Return the [X, Y] coordinate for the center point of the cell that contains the specified text.  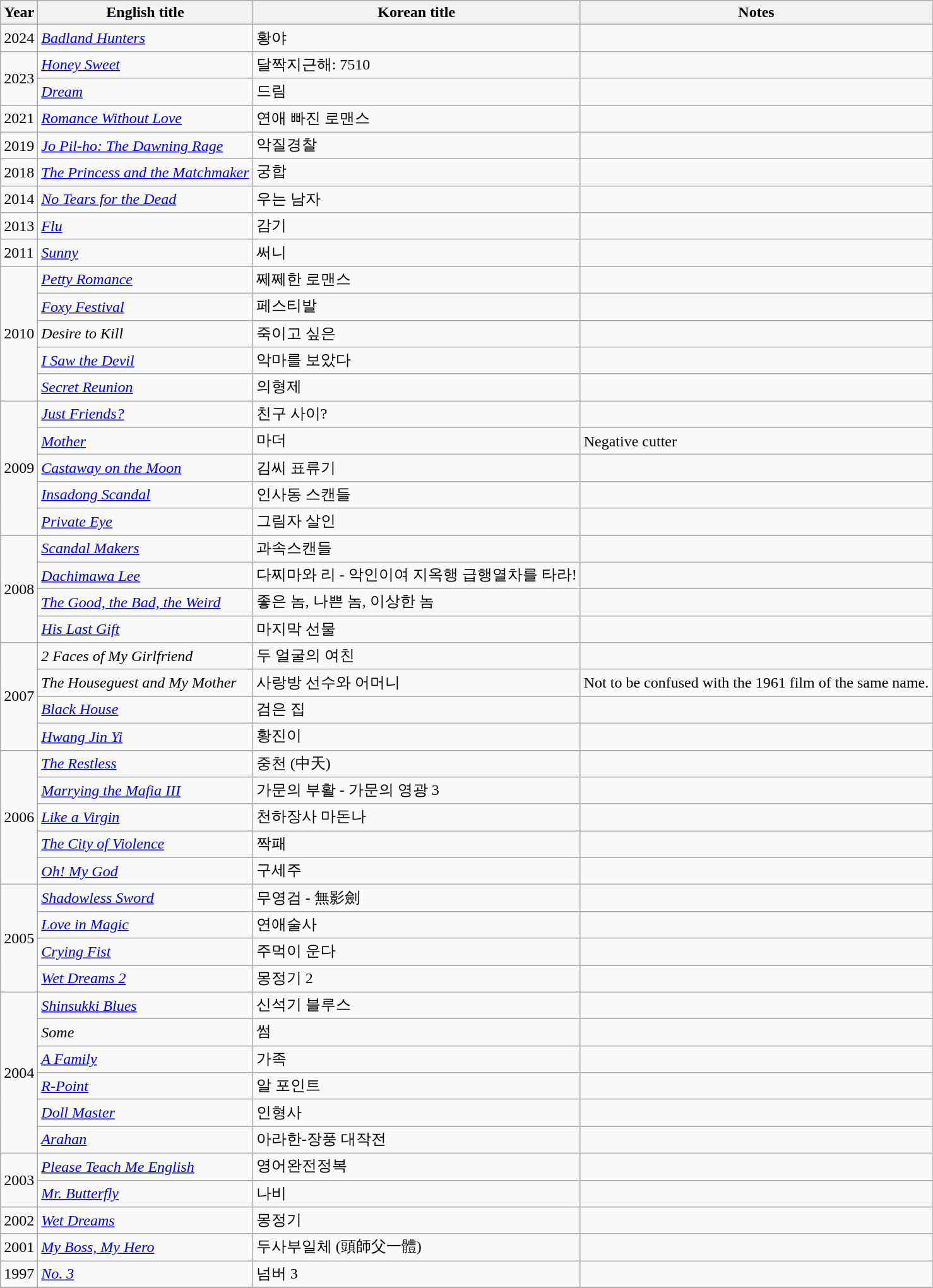
알 포인트 [417, 1086]
Crying Fist [145, 952]
Jo Pil-ho: The Dawning Rage [145, 145]
2007 [19, 696]
R-Point [145, 1086]
몽정기 [417, 1221]
2005 [19, 938]
2024 [19, 38]
Notes [756, 13]
Foxy Festival [145, 307]
The Good, the Bad, the Weird [145, 602]
드림 [417, 92]
친구 사이? [417, 414]
Year [19, 13]
의형제 [417, 388]
The Princess and the Matchmaker [145, 173]
썸 [417, 1033]
Love in Magic [145, 924]
Mr. Butterfly [145, 1193]
달짝지근해: 7510 [417, 64]
페스티발 [417, 307]
써니 [417, 253]
다찌마와 리 - 악인이여 지옥행 급행열차를 타라! [417, 576]
Shadowless Sword [145, 898]
Arahan [145, 1140]
Some [145, 1033]
마더 [417, 441]
황진이 [417, 736]
인사동 스캔들 [417, 495]
영어완전정복 [417, 1167]
2014 [19, 200]
2002 [19, 1221]
Desire to Kill [145, 333]
The Houseguest and My Mother [145, 683]
A Family [145, 1059]
The City of Violence [145, 845]
2019 [19, 145]
나비 [417, 1193]
짝패 [417, 845]
No Tears for the Dead [145, 200]
Korean title [417, 13]
Badland Hunters [145, 38]
Romance Without Love [145, 119]
Petty Romance [145, 280]
My Boss, My Hero [145, 1248]
2009 [19, 468]
황야 [417, 38]
Doll Master [145, 1112]
악마를 보았다 [417, 361]
His Last Gift [145, 629]
인형사 [417, 1112]
Sunny [145, 253]
2 Faces of My Girlfriend [145, 657]
Dachimawa Lee [145, 576]
2006 [19, 817]
2011 [19, 253]
2008 [19, 589]
Negative cutter [756, 441]
무영검 - 無影劍 [417, 898]
우는 남자 [417, 200]
Just Friends? [145, 414]
2001 [19, 1248]
사랑방 선수와 어머니 [417, 683]
English title [145, 13]
1997 [19, 1274]
주먹이 운다 [417, 952]
쩨쩨한 로맨스 [417, 280]
가족 [417, 1059]
Marrying the Mafia III [145, 790]
두 얼굴의 여친 [417, 657]
가문의 부활 - 가문의 영광 3 [417, 790]
Not to be confused with the 1961 film of the same name. [756, 683]
Mother [145, 441]
Oh! My God [145, 871]
Please Teach Me English [145, 1167]
Scandal Makers [145, 549]
좋은 놈, 나쁜 놈, 이상한 놈 [417, 602]
2018 [19, 173]
2003 [19, 1179]
구세주 [417, 871]
연애 빠진 로맨스 [417, 119]
Honey Sweet [145, 64]
넘버 3 [417, 1274]
검은 집 [417, 710]
Wet Dreams 2 [145, 979]
2023 [19, 78]
2021 [19, 119]
I Saw the Devil [145, 361]
2010 [19, 333]
그림자 살인 [417, 522]
Shinsukki Blues [145, 1005]
Hwang Jin Yi [145, 736]
아라한-장풍 대작전 [417, 1140]
Like a Virgin [145, 817]
Private Eye [145, 522]
Secret Reunion [145, 388]
2004 [19, 1072]
The Restless [145, 764]
Wet Dreams [145, 1221]
악질경찰 [417, 145]
2013 [19, 226]
Castaway on the Moon [145, 468]
감기 [417, 226]
연애술사 [417, 924]
과속스캔들 [417, 549]
마지막 선물 [417, 629]
죽이고 싶은 [417, 333]
Flu [145, 226]
김씨 표류기 [417, 468]
Dream [145, 92]
Insadong Scandal [145, 495]
No. 3 [145, 1274]
몽정기 2 [417, 979]
Black House [145, 710]
천하장사 마돈나 [417, 817]
중천 (中天) [417, 764]
신석기 블루스 [417, 1005]
궁합 [417, 173]
두사부일체 (頭師父一體) [417, 1248]
